Locate the cell with the specified text and output its [X, Y] center coordinate. 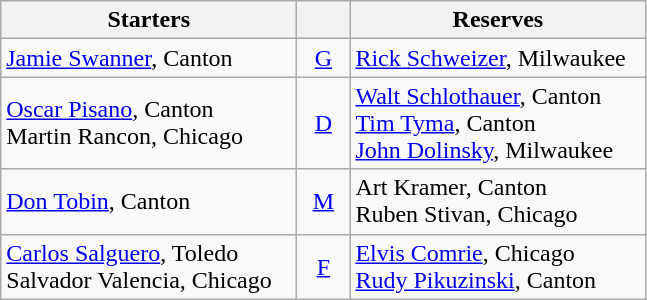
Walt Schlothauer, CantonTim Tyma, CantonJohn Dolinsky, Milwaukee [498, 123]
Jamie Swanner, Canton [149, 58]
Art Kramer, CantonRuben Stivan, Chicago [498, 202]
G [324, 58]
Reserves [498, 20]
Rick Schweizer, Milwaukee [498, 58]
Starters [149, 20]
D [324, 123]
Oscar Pisano, CantonMartin Rancon, Chicago [149, 123]
Elvis Comrie, ChicagoRudy Pikuzinski, Canton [498, 266]
F [324, 266]
Carlos Salguero, ToledoSalvador Valencia, Chicago [149, 266]
M [324, 202]
Don Tobin, Canton [149, 202]
